Pinpoint the cell where the given text exists, returning its [x, y] midpoint coordinate. 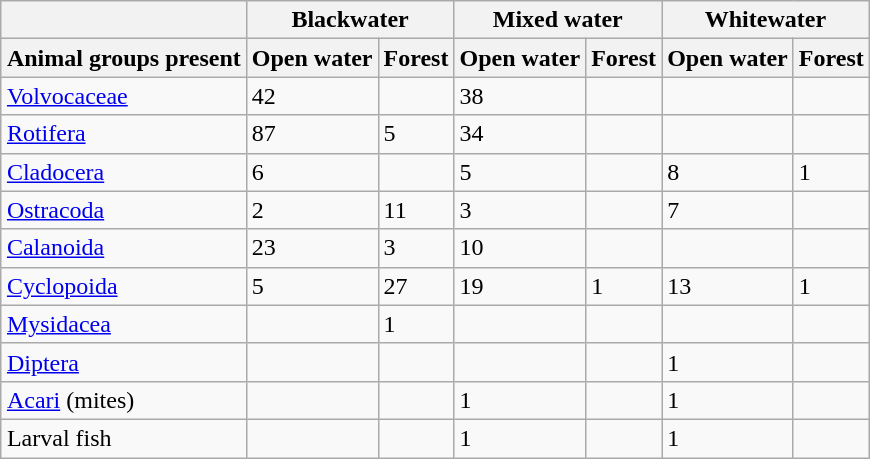
Whitewater [766, 20]
10 [520, 248]
11 [416, 210]
Volvocaceae [124, 96]
19 [520, 286]
38 [520, 96]
Rotifera [124, 134]
Mixed water [558, 20]
Acari (mites) [124, 400]
Diptera [124, 362]
Blackwater [350, 20]
Cyclopoida [124, 286]
2 [312, 210]
Mysidacea [124, 324]
13 [728, 286]
87 [312, 134]
27 [416, 286]
7 [728, 210]
Animal groups present [124, 58]
42 [312, 96]
Larval fish [124, 438]
23 [312, 248]
8 [728, 172]
Calanoida [124, 248]
Ostracoda [124, 210]
34 [520, 134]
6 [312, 172]
Cladocera [124, 172]
